Identify which cell holds the provided text, then report its (X, Y) central coordinate. 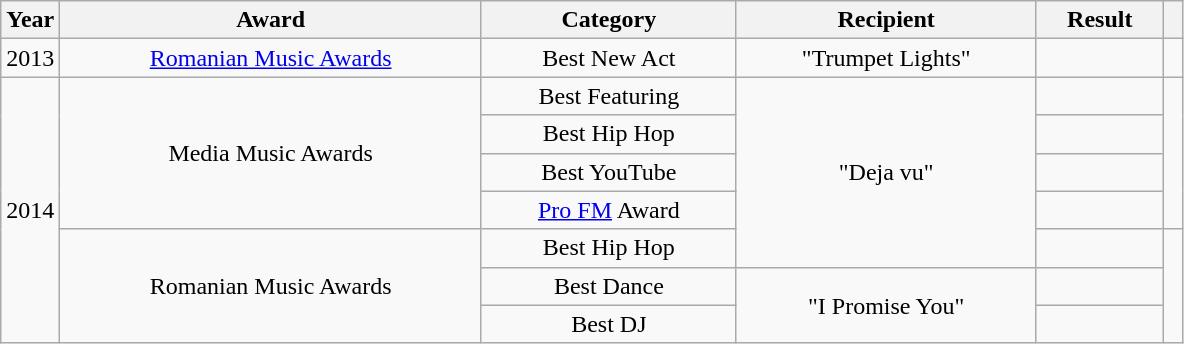
Best New Act (608, 58)
Best YouTube (608, 172)
Result (1100, 20)
Best DJ (608, 324)
Recipient (886, 20)
Award (271, 20)
"Trumpet Lights" (886, 58)
"Deja vu" (886, 172)
2014 (30, 210)
Best Featuring (608, 96)
Media Music Awards (271, 153)
Year (30, 20)
Pro FM Award (608, 210)
Best Dance (608, 286)
"I Promise You" (886, 305)
Category (608, 20)
2013 (30, 58)
